Return [X, Y] of the center of cell containing provided text 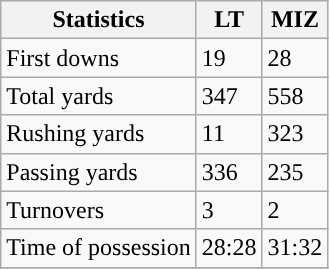
28 [295, 58]
28:28 [229, 248]
Rushing yards [99, 134]
Time of possession [99, 248]
336 [229, 172]
347 [229, 96]
Passing yards [99, 172]
Statistics [99, 20]
Turnovers [99, 210]
19 [229, 58]
31:32 [295, 248]
First downs [99, 58]
11 [229, 134]
3 [229, 210]
Total yards [99, 96]
558 [295, 96]
235 [295, 172]
MIZ [295, 20]
2 [295, 210]
323 [295, 134]
LT [229, 20]
